For the text-containing cell, return its midpoint in (x, y) coordinate format. 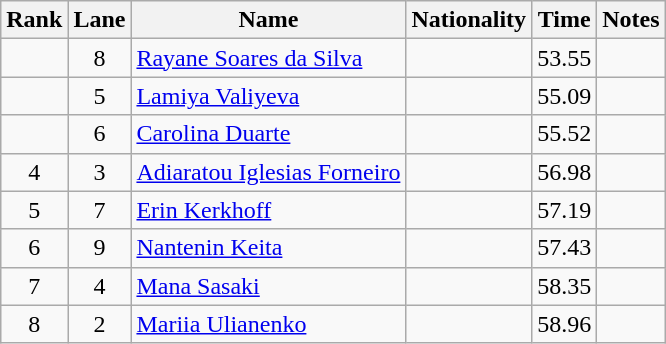
9 (100, 248)
Name (268, 20)
55.52 (564, 134)
Lamiya Valiyeva (268, 96)
57.43 (564, 248)
Mariia Ulianenko (268, 324)
58.96 (564, 324)
Time (564, 20)
Carolina Duarte (268, 134)
57.19 (564, 210)
Nationality (469, 20)
56.98 (564, 172)
Nantenin Keita (268, 248)
Mana Sasaki (268, 286)
Lane (100, 20)
Adiaratou Iglesias Forneiro (268, 172)
58.35 (564, 286)
Erin Kerkhoff (268, 210)
2 (100, 324)
Rank (34, 20)
Notes (631, 20)
3 (100, 172)
53.55 (564, 58)
Rayane Soares da Silva (268, 58)
55.09 (564, 96)
